Detect which cell encompasses the target text, then output its [x, y] center coordinate. 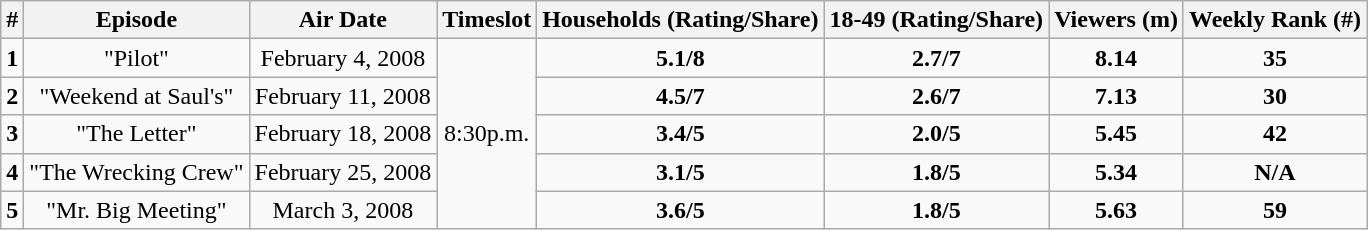
February 11, 2008 [343, 96]
"Weekend at Saul's" [136, 96]
4 [12, 172]
5 [12, 210]
8.14 [1116, 58]
Episode [136, 20]
Air Date [343, 20]
N/A [1274, 172]
"The Letter" [136, 134]
3.6/5 [680, 210]
35 [1274, 58]
February 25, 2008 [343, 172]
Weekly Rank (#) [1274, 20]
3.4/5 [680, 134]
8:30p.m. [487, 134]
4.5/7 [680, 96]
"Mr. Big Meeting" [136, 210]
18-49 (Rating/Share) [936, 20]
"Pilot" [136, 58]
"The Wrecking Crew" [136, 172]
30 [1274, 96]
1 [12, 58]
# [12, 20]
5.34 [1116, 172]
March 3, 2008 [343, 210]
2.0/5 [936, 134]
2.6/7 [936, 96]
February 4, 2008 [343, 58]
February 18, 2008 [343, 134]
Timeslot [487, 20]
5.1/8 [680, 58]
59 [1274, 210]
7.13 [1116, 96]
Households (Rating/Share) [680, 20]
Viewers (m) [1116, 20]
2.7/7 [936, 58]
5.63 [1116, 210]
3.1/5 [680, 172]
3 [12, 134]
5.45 [1116, 134]
2 [12, 96]
42 [1274, 134]
